Search for the cell housing the specified text and yield its (X, Y) center coordinate. 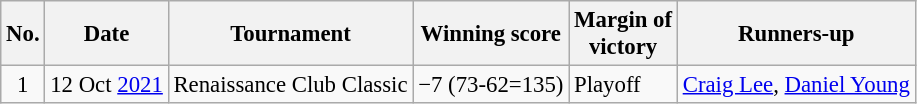
Renaissance Club Classic (290, 85)
12 Oct 2021 (106, 85)
No. (23, 34)
1 (23, 85)
Margin ofvictory (624, 34)
Craig Lee, Daniel Young (796, 85)
−7 (73-62=135) (491, 85)
Runners-up (796, 34)
Playoff (624, 85)
Date (106, 34)
Tournament (290, 34)
Winning score (491, 34)
